Identify which cell holds the provided text, then report its [x, y] central coordinate. 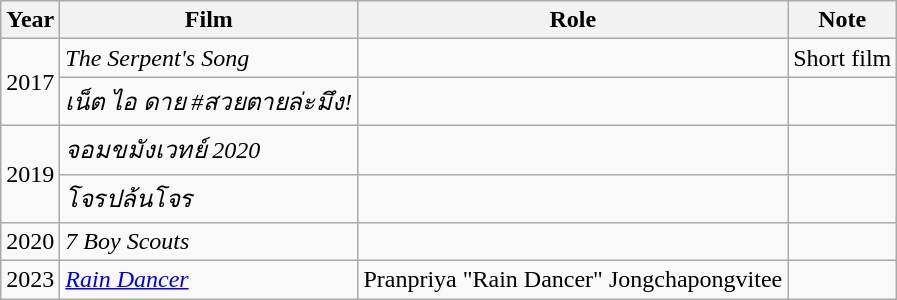
Year [30, 20]
Rain Dancer [209, 280]
โจรปล้นโจร [209, 198]
The Serpent's Song [209, 58]
2019 [30, 174]
เน็ต ไอ ดาย #สวยตายล่ะมึง! [209, 102]
Pranpriya "Rain Dancer" Jongchapongvitee [573, 280]
จอมขมังเวทย์ 2020 [209, 150]
Role [573, 20]
2017 [30, 82]
7 Boy Scouts [209, 242]
Note [842, 20]
Short film [842, 58]
2023 [30, 280]
Film [209, 20]
2020 [30, 242]
